Return (x, y) of the center of cell containing provided text 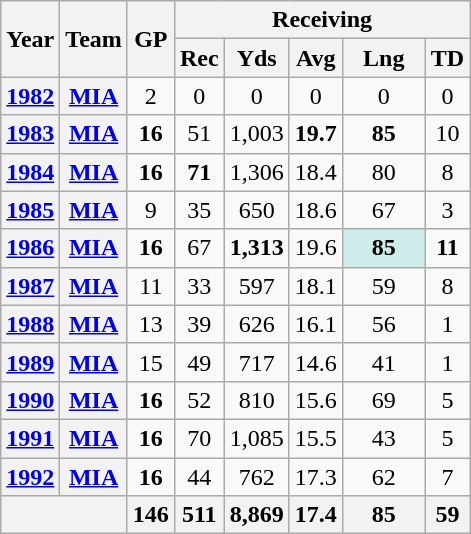
19.6 (316, 248)
15 (150, 362)
17.4 (316, 515)
1990 (30, 400)
1988 (30, 324)
18.4 (316, 172)
44 (199, 477)
9 (150, 210)
Yds (256, 58)
17.3 (316, 477)
8,869 (256, 515)
70 (199, 438)
810 (256, 400)
1989 (30, 362)
71 (199, 172)
14.6 (316, 362)
2 (150, 96)
13 (150, 324)
15.6 (316, 400)
1,306 (256, 172)
GP (150, 39)
56 (384, 324)
511 (199, 515)
15.5 (316, 438)
19.7 (316, 134)
62 (384, 477)
1982 (30, 96)
69 (384, 400)
52 (199, 400)
762 (256, 477)
717 (256, 362)
1986 (30, 248)
TD (447, 58)
650 (256, 210)
626 (256, 324)
1,003 (256, 134)
1991 (30, 438)
3 (447, 210)
43 (384, 438)
Year (30, 39)
Rec (199, 58)
10 (447, 134)
80 (384, 172)
1,085 (256, 438)
597 (256, 286)
Team (94, 39)
16.1 (316, 324)
146 (150, 515)
Lng (384, 58)
7 (447, 477)
41 (384, 362)
51 (199, 134)
1992 (30, 477)
1983 (30, 134)
49 (199, 362)
18.6 (316, 210)
Receiving (322, 20)
Avg (316, 58)
35 (199, 210)
1985 (30, 210)
18.1 (316, 286)
1,313 (256, 248)
1984 (30, 172)
39 (199, 324)
1987 (30, 286)
33 (199, 286)
